Extract the (X, Y) coordinate from the center of the cell holding the provided text.  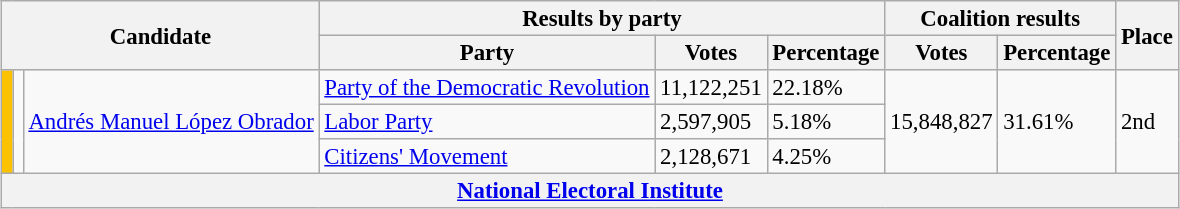
Party (487, 52)
Andrés Manuel López Obrador (171, 122)
15,848,827 (942, 122)
4.25% (826, 156)
National Electoral Institute (590, 192)
Party of the Democratic Revolution (487, 88)
2,128,671 (711, 156)
11,122,251 (711, 88)
31.61% (1057, 122)
Citizens' Movement (487, 156)
Coalition results (1000, 18)
5.18% (826, 122)
2nd (1147, 122)
2,597,905 (711, 122)
Candidate (160, 36)
22.18% (826, 88)
Labor Party (487, 122)
Place (1147, 36)
Results by party (602, 18)
